Locate the cell with the specified text and output its (x, y) center coordinate. 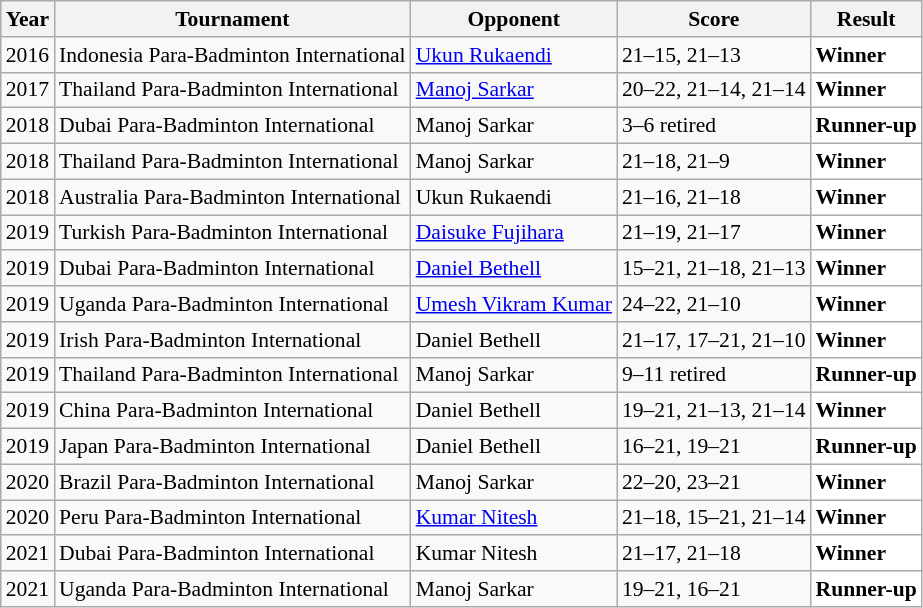
24–22, 21–10 (714, 304)
15–21, 21–18, 21–13 (714, 269)
21–18, 15–21, 21–14 (714, 518)
19–21, 16–21 (714, 589)
Australia Para-Badminton International (232, 197)
21–17, 17–21, 21–10 (714, 340)
Year (28, 19)
Tournament (232, 19)
Score (714, 19)
19–21, 21–13, 21–14 (714, 411)
Brazil Para-Badminton International (232, 482)
21–18, 21–9 (714, 162)
21–16, 21–18 (714, 197)
21–17, 21–18 (714, 554)
Peru Para-Badminton International (232, 518)
20–22, 21–14, 21–14 (714, 90)
Japan Para-Badminton International (232, 447)
Daisuke Fujihara (514, 233)
22–20, 23–21 (714, 482)
3–6 retired (714, 126)
Umesh Vikram Kumar (514, 304)
9–11 retired (714, 375)
2017 (28, 90)
Irish Para-Badminton International (232, 340)
Result (866, 19)
Opponent (514, 19)
21–15, 21–13 (714, 55)
Turkish Para-Badminton International (232, 233)
2016 (28, 55)
China Para-Badminton International (232, 411)
Indonesia Para-Badminton International (232, 55)
21–19, 21–17 (714, 233)
16–21, 19–21 (714, 447)
